Determine the (X, Y) coordinate at the center of the cell enclosing the given text.  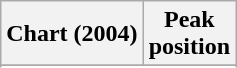
Chart (2004) (72, 34)
Peakposition (189, 34)
